For the text-containing cell, return its midpoint in [x, y] coordinate format. 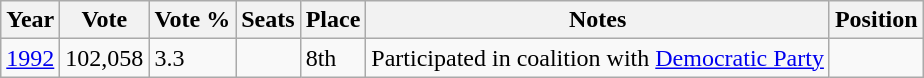
Participated in coalition with Democratic Party [598, 58]
Notes [598, 20]
1992 [30, 58]
Seats [268, 20]
Year [30, 20]
102,058 [104, 58]
Vote [104, 20]
Vote % [192, 20]
8th [333, 58]
Position [876, 20]
3.3 [192, 58]
Place [333, 20]
